Provide the [x, y] coordinate of the cell's center where the given text is located.  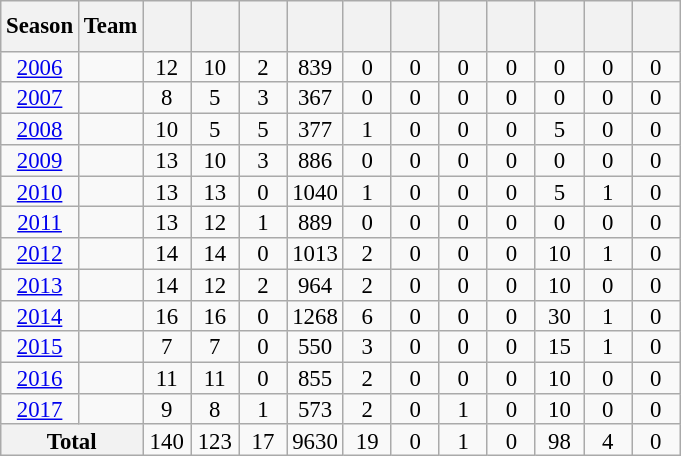
2014 [40, 316]
839 [315, 66]
6 [367, 316]
4 [608, 440]
98 [559, 440]
140 [167, 440]
30 [559, 316]
964 [315, 284]
2010 [40, 192]
573 [315, 410]
2009 [40, 160]
2017 [40, 410]
550 [315, 346]
377 [315, 130]
2012 [40, 254]
9 [167, 410]
1040 [315, 192]
855 [315, 378]
889 [315, 222]
2011 [40, 222]
19 [367, 440]
1013 [315, 254]
2013 [40, 284]
15 [559, 346]
2015 [40, 346]
17 [263, 440]
2008 [40, 130]
Total [72, 440]
886 [315, 160]
2007 [40, 98]
367 [315, 98]
2006 [40, 66]
2016 [40, 378]
9630 [315, 440]
123 [215, 440]
Season [40, 26]
1268 [315, 316]
Team [110, 26]
